Search for the cell housing the specified text and yield its [X, Y] center coordinate. 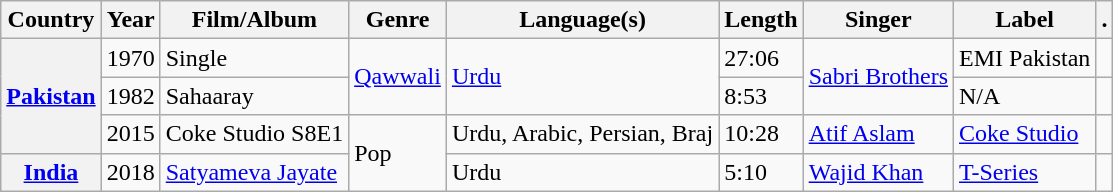
Singer [878, 20]
Country [51, 20]
Length [761, 20]
Sahaaray [254, 96]
Year [130, 20]
2018 [130, 172]
EMI Pakistan [1025, 58]
Genre [398, 20]
Wajid Khan [878, 172]
10:28 [761, 134]
2015 [130, 134]
Atif Aslam [878, 134]
27:06 [761, 58]
Single [254, 58]
Urdu, Arabic, Persian, Braj [582, 134]
8:53 [761, 96]
Film/Album [254, 20]
5:10 [761, 172]
Language(s) [582, 20]
T-Series [1025, 172]
Satyameva Jayate [254, 172]
N/A [1025, 96]
Sabri Brothers [878, 77]
. [1104, 20]
Qawwali [398, 77]
1982 [130, 96]
Coke Studio [1025, 134]
India [51, 172]
1970 [130, 58]
Label [1025, 20]
Coke Studio S8E1 [254, 134]
Pop [398, 153]
Pakistan [51, 96]
